Provide the [x, y] coordinate of the cell's center where the given text is located.  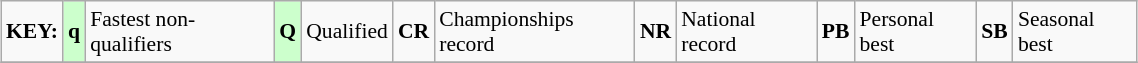
National record [746, 32]
q [74, 32]
NR [656, 32]
SB [994, 32]
Qualified [347, 32]
Q [288, 32]
Championships record [534, 32]
KEY: [32, 32]
Seasonal best [1075, 32]
Personal best [916, 32]
CR [414, 32]
PB [836, 32]
Fastest non-qualifiers [180, 32]
